Pinpoint the cell where the given text exists, returning its [X, Y] midpoint coordinate. 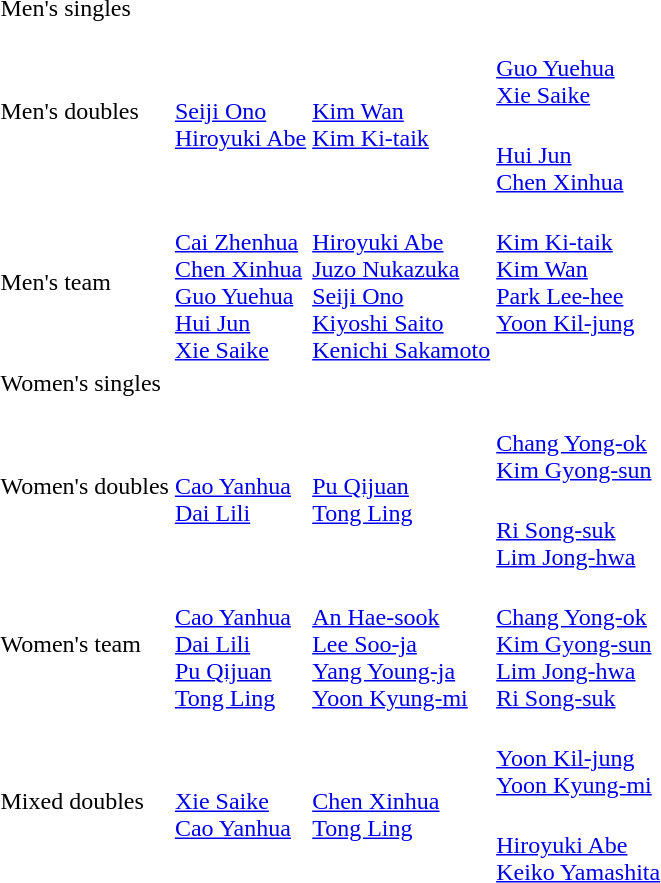
Cao YanhuaDai Lili [240, 486]
An Hae-sookLee Soo-jaYang Young-jaYoon Kyung-mi [402, 644]
Cao YanhuaDai LiliPu QijuanTong Ling [240, 644]
Seiji OnoHiroyuki Abe [240, 112]
Hiroyuki AbeJuzo NukazukaSeiji OnoKiyoshi SaitoKenichi Sakamoto [402, 282]
Kim WanKim Ki-taik [402, 112]
Pu QijuanTong Ling [402, 486]
Cai ZhenhuaChen XinhuaGuo YuehuaHui JunXie Saike [240, 282]
